From the cell containing the given text, extract its center point as [X, Y] coordinate. 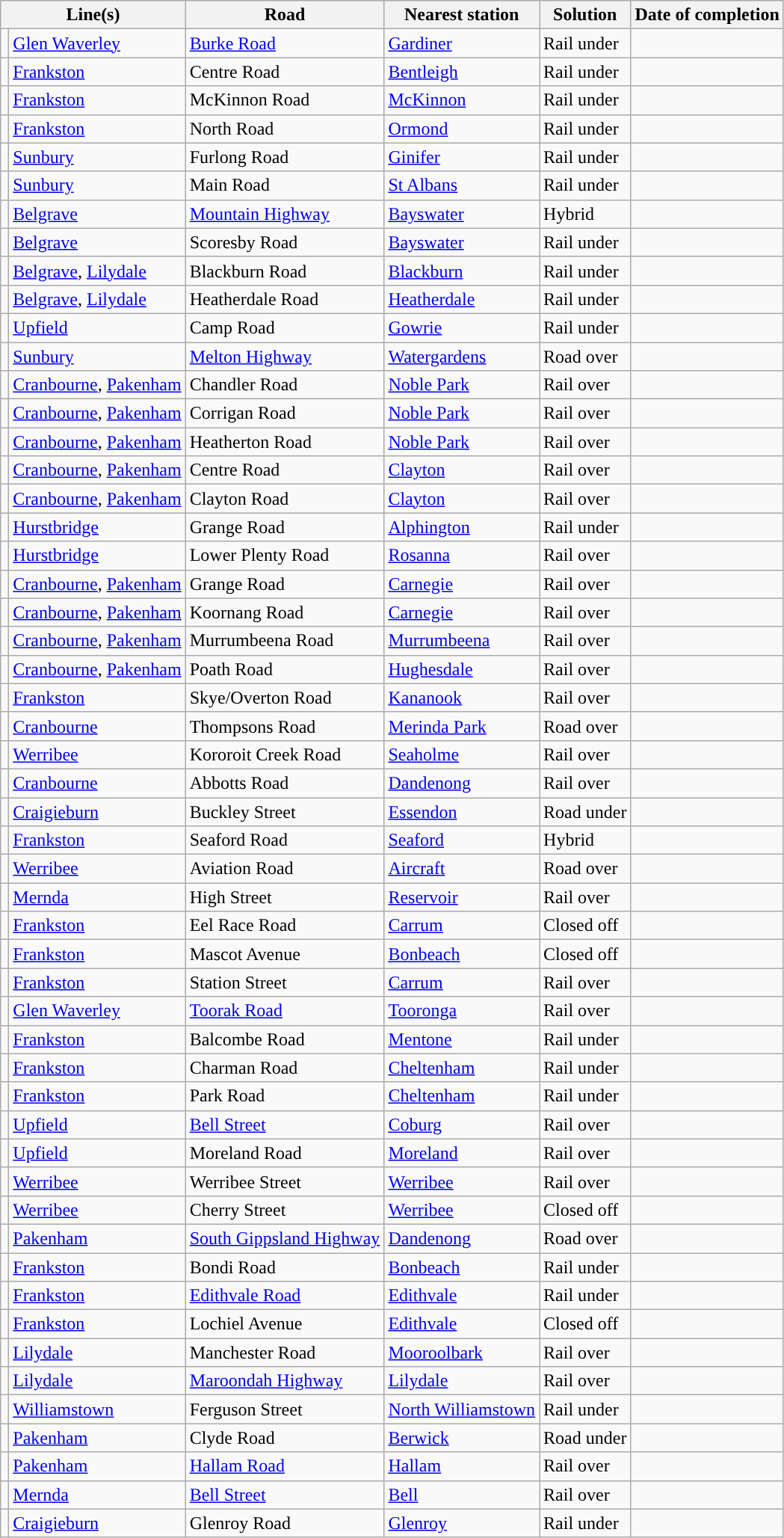
Bentleigh [462, 72]
Reservoir [462, 897]
Murrumbeena Road [285, 641]
Tooronga [462, 1011]
Mooroolbark [462, 1353]
Eel Race Road [285, 926]
Abbotts Road [285, 783]
Station Street [285, 982]
Bell [462, 1495]
Main Road [285, 185]
Werribee Street [285, 1181]
Scoresby Road [285, 242]
Kororoit Creek Road [285, 754]
Thompsons Road [285, 726]
Alphington [462, 527]
Melton Highway [285, 357]
St Albans [462, 185]
Furlong Road [285, 157]
South Gippsland Highway [285, 1238]
Ferguson Street [285, 1409]
High Street [285, 897]
Hallam Road [285, 1466]
Berwick [462, 1438]
Clayton Road [285, 499]
Heatherdale Road [285, 299]
Aircraft [462, 869]
North Road [285, 129]
Glenroy [462, 1523]
Murrumbeena [462, 641]
Seaford [462, 840]
Moreland Road [285, 1153]
Park Road [285, 1096]
Edithvale Road [285, 1296]
Williamstown [97, 1409]
North Williamstown [462, 1409]
Rosanna [462, 556]
Balcombe Road [285, 1039]
Heatherdale [462, 299]
Charman Road [285, 1068]
Gardiner [462, 43]
Chandler Road [285, 385]
Clyde Road [285, 1438]
Glenroy Road [285, 1523]
Bondi Road [285, 1267]
Cherry Street [285, 1210]
McKinnon [462, 100]
Lochiel Avenue [285, 1324]
Buckley Street [285, 811]
Mountain Highway [285, 214]
Poath Road [285, 669]
Koornang Road [285, 612]
Skye/Overton Road [285, 698]
Blackburn Road [285, 271]
Coburg [462, 1125]
Road [285, 15]
Nearest station [462, 15]
Line(s) [93, 15]
Hallam [462, 1466]
Manchester Road [285, 1353]
Heatherton Road [285, 442]
Mascot Avenue [285, 954]
Lower Plenty Road [285, 556]
Maroondah Highway [285, 1381]
Burke Road [285, 43]
Gowrie [462, 327]
Ormond [462, 129]
Ginifer [462, 157]
Merinda Park [462, 726]
Camp Road [285, 327]
Seaholme [462, 754]
Corrigan Road [285, 413]
Toorak Road [285, 1011]
Blackburn [462, 271]
Solution [585, 15]
Aviation Road [285, 869]
Seaford Road [285, 840]
McKinnon Road [285, 100]
Kananook [462, 698]
Moreland [462, 1153]
Date of completion [707, 15]
Mentone [462, 1039]
Watergardens [462, 357]
Essendon [462, 811]
Hughesdale [462, 669]
